Locate the cell with the specified text and output its [x, y] center coordinate. 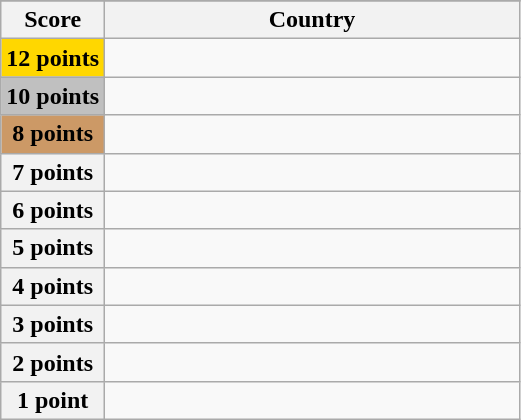
5 points [53, 248]
Country [312, 20]
4 points [53, 286]
2 points [53, 362]
7 points [53, 172]
12 points [53, 58]
6 points [53, 210]
1 point [53, 400]
3 points [53, 324]
8 points [53, 134]
10 points [53, 96]
Score [53, 20]
